Return (X, Y) of the center of cell containing provided text 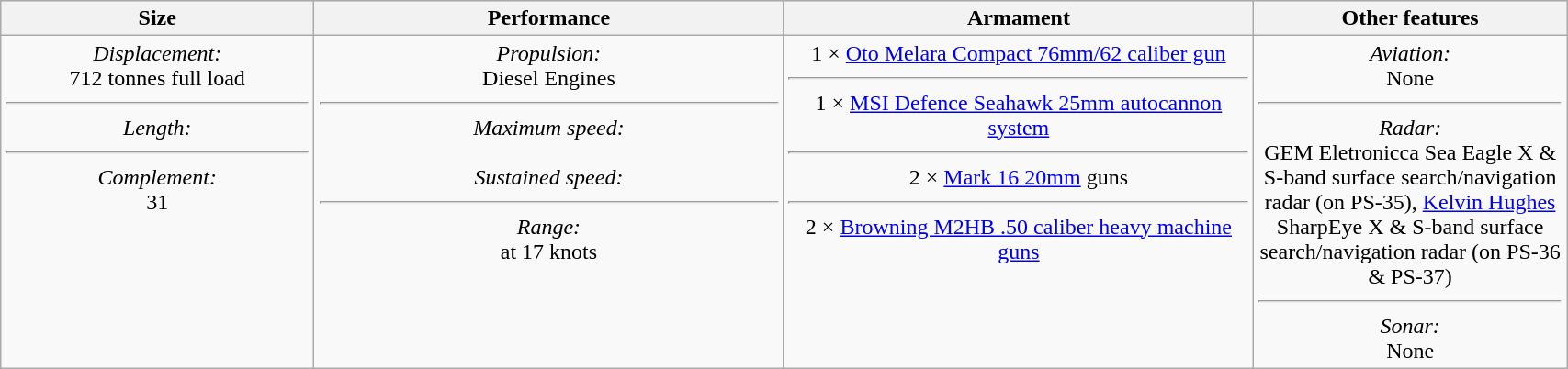
Other features (1411, 18)
Size (158, 18)
Propulsion:Diesel Engines Maximum speed: Sustained speed:Range: at 17 knots (549, 202)
Performance (549, 18)
Armament (1018, 18)
Displacement:712 tonnes full loadLength:Complement:31 (158, 202)
